Return the (X, Y) coordinate for the center point of the cell that contains the specified text.  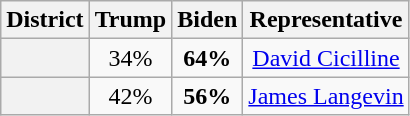
34% (130, 58)
42% (130, 96)
64% (208, 58)
David Cicilline (326, 58)
56% (208, 96)
Biden (208, 20)
James Langevin (326, 96)
District (45, 20)
Representative (326, 20)
Trump (130, 20)
